Provide the (x, y) coordinate of the cell's center where the given text is located.  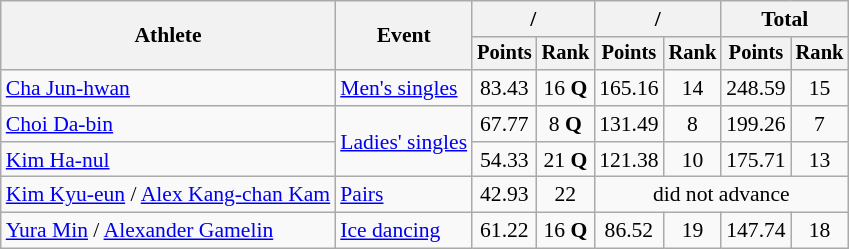
61.22 (504, 231)
Men's singles (404, 88)
165.16 (628, 88)
Yura Min / Alexander Gamelin (168, 231)
Ladies' singles (404, 142)
Kim Ha-nul (168, 160)
8 (693, 124)
21 Q (566, 160)
131.49 (628, 124)
Total (784, 19)
22 (566, 195)
Athlete (168, 36)
86.52 (628, 231)
Choi Da-bin (168, 124)
67.77 (504, 124)
15 (820, 88)
248.59 (756, 88)
8 Q (566, 124)
Cha Jun-hwan (168, 88)
Event (404, 36)
13 (820, 160)
7 (820, 124)
175.71 (756, 160)
54.33 (504, 160)
121.38 (628, 160)
83.43 (504, 88)
199.26 (756, 124)
14 (693, 88)
Pairs (404, 195)
147.74 (756, 231)
Ice dancing (404, 231)
18 (820, 231)
Kim Kyu-eun / Alex Kang-chan Kam (168, 195)
42.93 (504, 195)
19 (693, 231)
10 (693, 160)
did not advance (721, 195)
